Provide the (X, Y) coordinate of the cell's center where the given text is located.  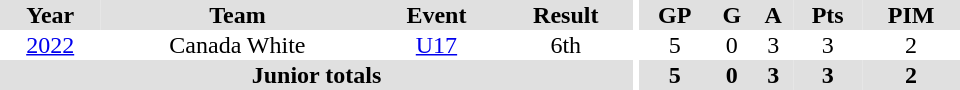
GP (675, 15)
Pts (828, 15)
A (773, 15)
Result (566, 15)
Junior totals (316, 75)
2022 (50, 45)
G (732, 15)
Team (237, 15)
Canada White (237, 45)
Event (436, 15)
PIM (911, 15)
U17 (436, 45)
6th (566, 45)
Year (50, 15)
